Provide the [X, Y] coordinate of the cell's center where the given text is located.  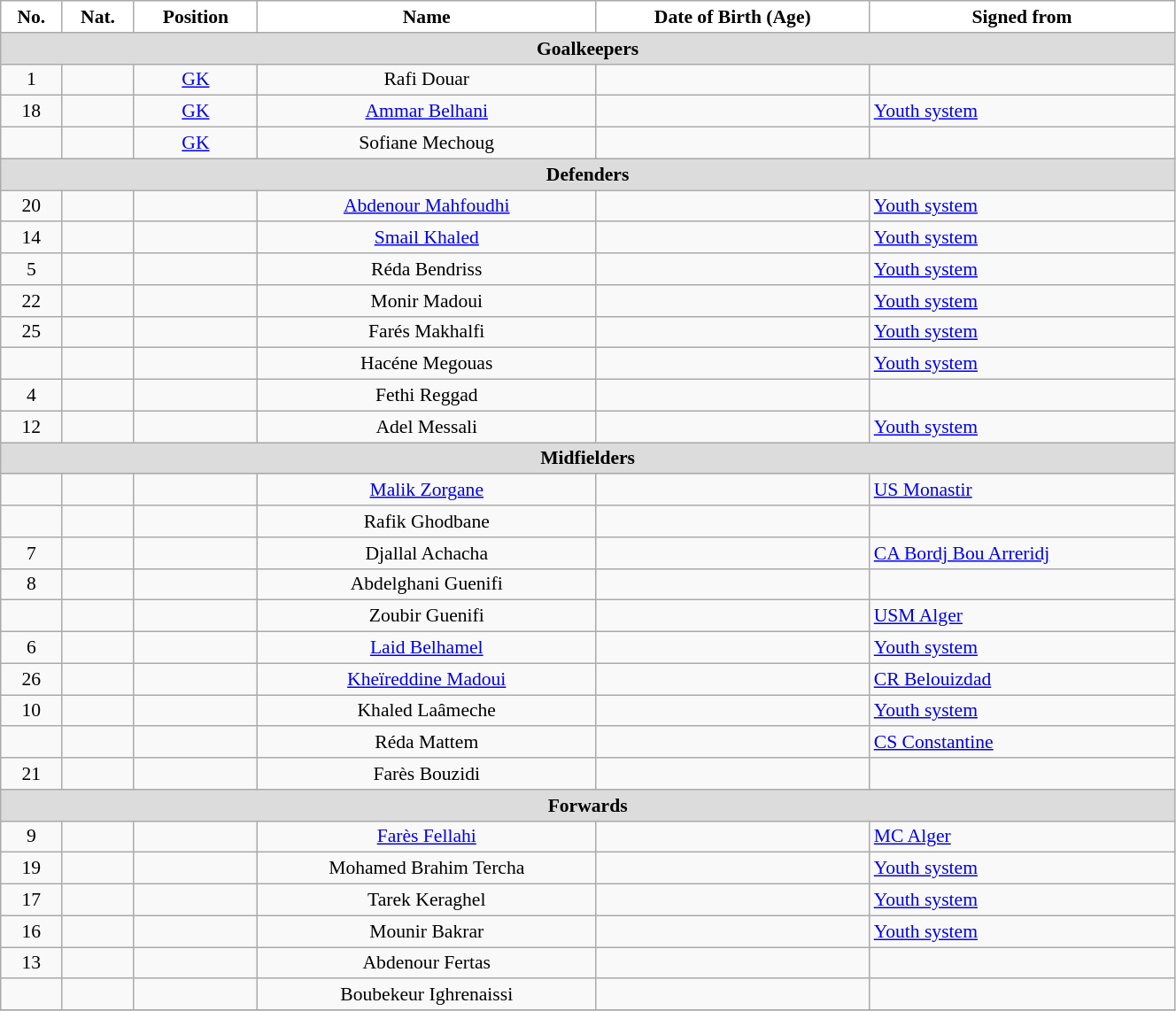
Defenders [588, 174]
8 [32, 584]
Sofiane Mechoug [427, 143]
USM Alger [1022, 616]
Abdelghani Guenifi [427, 584]
22 [32, 301]
5 [32, 269]
19 [32, 868]
Tarek Keraghel [427, 900]
Rafi Douar [427, 80]
9 [32, 837]
14 [32, 238]
CA Bordj Bou Arreridj [1022, 553]
6 [32, 648]
Rafik Ghodbane [427, 521]
CR Belouizdad [1022, 679]
Signed from [1022, 17]
Khaled Laâmeche [427, 711]
Monir Madoui [427, 301]
10 [32, 711]
Position [196, 17]
Midfielders [588, 459]
7 [32, 553]
Abdenour Fertas [427, 963]
25 [32, 332]
Abdenour Mahfoudhi [427, 206]
Goalkeepers [588, 49]
4 [32, 396]
Kheïreddine Madoui [427, 679]
18 [32, 112]
Fethi Reggad [427, 396]
Malik Zorgane [427, 490]
20 [32, 206]
Farès Fellahi [427, 837]
1 [32, 80]
Mounir Bakrar [427, 931]
16 [32, 931]
Réda Bendriss [427, 269]
Smail Khaled [427, 238]
Zoubir Guenifi [427, 616]
Forwards [588, 806]
Réda Mattem [427, 743]
12 [32, 427]
No. [32, 17]
Date of Birth (Age) [733, 17]
Boubekeur Ighrenaissi [427, 995]
26 [32, 679]
13 [32, 963]
Ammar Belhani [427, 112]
Name [427, 17]
MC Alger [1022, 837]
21 [32, 774]
Djallal Achacha [427, 553]
Adel Messali [427, 427]
Laid Belhamel [427, 648]
Farés Makhalfi [427, 332]
Hacéne Megouas [427, 364]
CS Constantine [1022, 743]
Farès Bouzidi [427, 774]
Nat. [97, 17]
Mohamed Brahim Tercha [427, 868]
US Monastir [1022, 490]
17 [32, 900]
